Detect which cell encompasses the target text, then output its (X, Y) center coordinate. 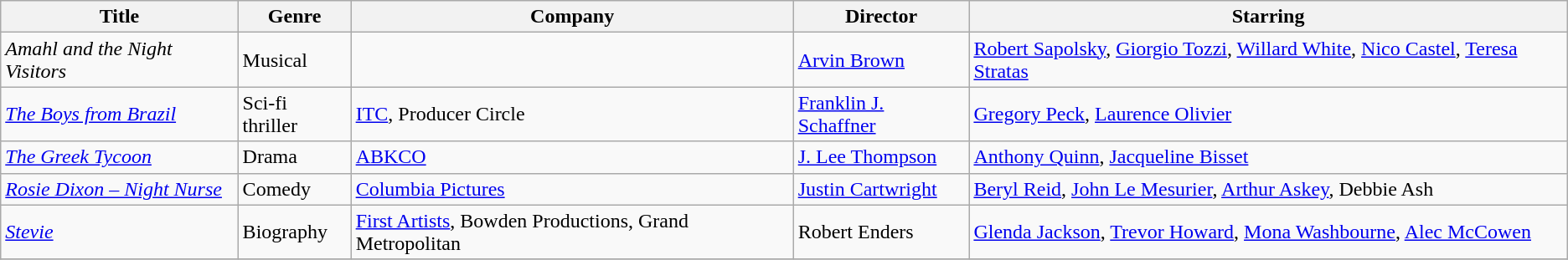
Franklin J. Schaffner (881, 114)
Sci-fi thriller (295, 114)
Comedy (295, 189)
Anthony Quinn, Jacqueline Bisset (1268, 157)
Biography (295, 232)
The Greek Tycoon (119, 157)
Company (572, 17)
Stevie (119, 232)
First Artists, Bowden Productions, Grand Metropolitan (572, 232)
Gregory Peck, Laurence Olivier (1268, 114)
Arvin Brown (881, 60)
Justin Cartwright (881, 189)
Robert Sapolsky, Giorgio Tozzi, Willard White, Nico Castel, Teresa Stratas (1268, 60)
Drama (295, 157)
Starring (1268, 17)
Beryl Reid, John Le Mesurier, Arthur Askey, Debbie Ash (1268, 189)
Glenda Jackson, Trevor Howard, Mona Washbourne, Alec McCowen (1268, 232)
ABKCO (572, 157)
Amahl and the Night Visitors (119, 60)
Musical (295, 60)
Rosie Dixon – Night Nurse (119, 189)
Genre (295, 17)
Robert Enders (881, 232)
ITC, Producer Circle (572, 114)
J. Lee Thompson (881, 157)
Title (119, 17)
Columbia Pictures (572, 189)
Director (881, 17)
The Boys from Brazil (119, 114)
